Return the (X, Y) coordinate for the center point of the cell that contains the specified text.  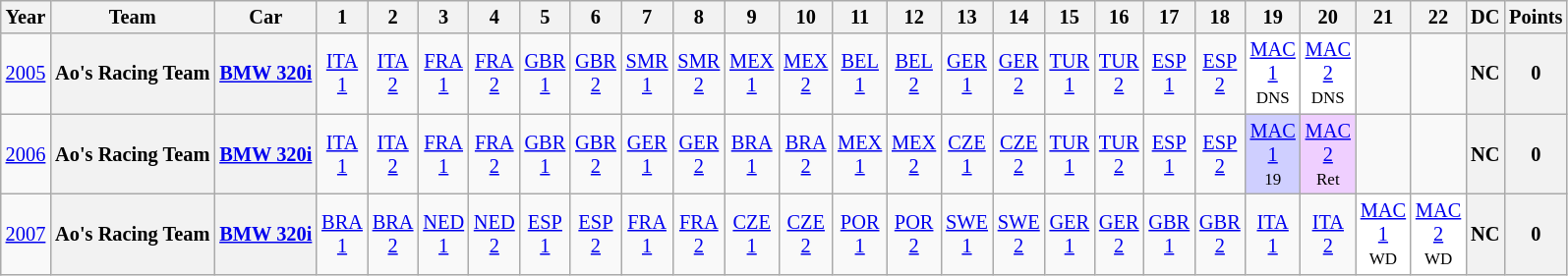
8 (698, 17)
SWE2 (1018, 234)
9 (751, 17)
12 (914, 17)
POR2 (914, 234)
14 (1018, 17)
11 (859, 17)
20 (1328, 17)
3 (443, 17)
SWE1 (967, 234)
6 (596, 17)
NED2 (494, 234)
19 (1273, 17)
MAC1WD (1383, 234)
SMR2 (698, 74)
21 (1383, 17)
SMR1 (647, 74)
15 (1070, 17)
2005 (26, 74)
MAC119 (1273, 154)
5 (546, 17)
Team (132, 17)
Year (26, 17)
MAC2DNS (1328, 74)
Points (1536, 17)
DC (1484, 17)
BEL2 (914, 74)
22 (1438, 17)
13 (967, 17)
10 (806, 17)
2 (393, 17)
MAC2Ret (1328, 154)
2006 (26, 154)
POR1 (859, 234)
Car (265, 17)
MAC1DNS (1273, 74)
17 (1169, 17)
2007 (26, 234)
BEL1 (859, 74)
MAC2WD (1438, 234)
NED1 (443, 234)
4 (494, 17)
1 (342, 17)
18 (1220, 17)
16 (1119, 17)
7 (647, 17)
